Return the [x, y] coordinate for the center point of the cell that contains the specified text.  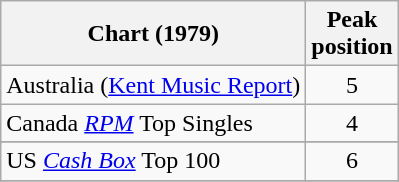
6 [352, 161]
Peakposition [352, 34]
Australia (Kent Music Report) [154, 85]
Chart (1979) [154, 34]
4 [352, 123]
US Cash Box Top 100 [154, 161]
Canada RPM Top Singles [154, 123]
5 [352, 85]
